Capture the cell that displays the provided text and extract its (x, y) central coordinate. 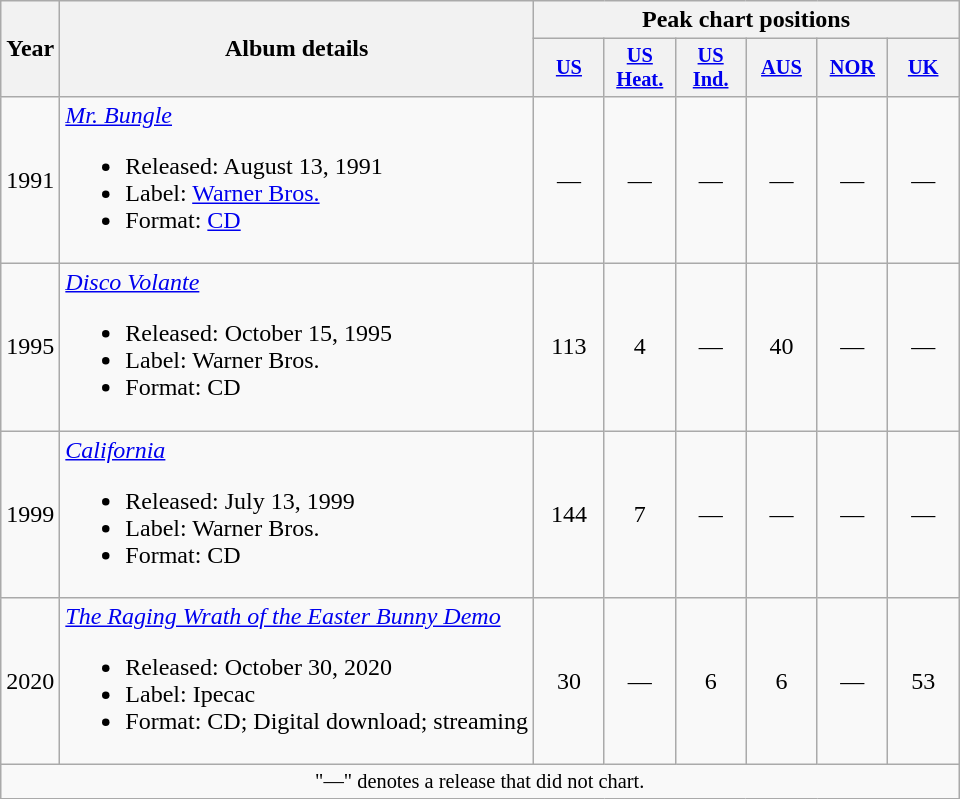
4 (640, 348)
1999 (30, 514)
113 (570, 348)
Disco VolanteReleased: October 15, 1995Label: Warner Bros.Format: CD (297, 348)
7 (640, 514)
Mr. BungleReleased: August 13, 1991Label: Warner Bros.Format: CD (297, 180)
UK (924, 68)
The Raging Wrath of the Easter Bunny DemoReleased: October 30, 2020Label: IpecacFormat: CD; Digital download; streaming (297, 682)
1991 (30, 180)
2020 (30, 682)
USHeat. (640, 68)
144 (570, 514)
"—" denotes a release that did not chart. (480, 782)
Album details (297, 49)
CaliforniaReleased: July 13, 1999Label: Warner Bros.Format: CD (297, 514)
NOR (852, 68)
1995 (30, 348)
40 (782, 348)
Peak chart positions (746, 20)
USInd. (710, 68)
30 (570, 682)
53 (924, 682)
US (570, 68)
AUS (782, 68)
Year (30, 49)
